Return the [x, y] coordinate for the center point of the cell that contains the specified text.  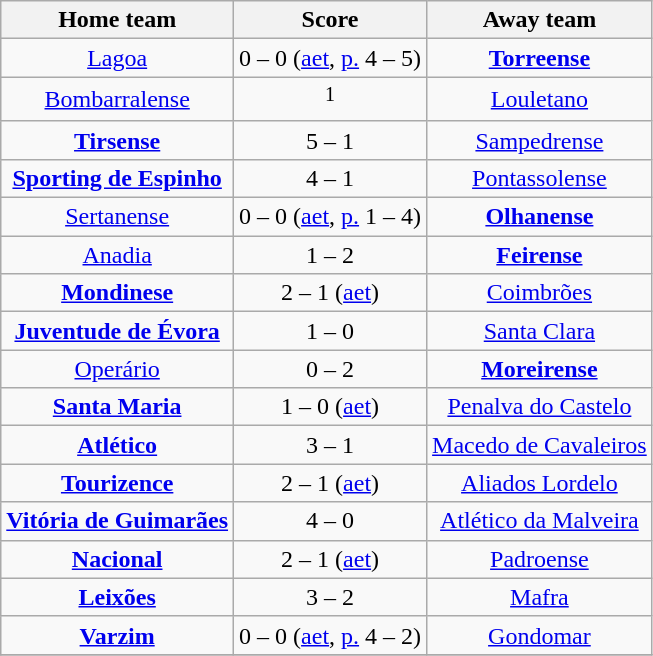
Pontassolense [540, 178]
Bombarralense [118, 100]
1 – 0 (aet) [330, 407]
Macedo de Cavaleiros [540, 445]
1 – 2 [330, 255]
Mondinese [118, 293]
Leixões [118, 597]
Penalva do Castelo [540, 407]
Tirsense [118, 140]
Sporting de Espinho [118, 178]
5 – 1 [330, 140]
Vitória de Guimarães [118, 521]
0 – 2 [330, 369]
Feirense [540, 255]
Santa Clara [540, 331]
Lagoa [118, 58]
Anadia [118, 255]
Santa Maria [118, 407]
4 – 0 [330, 521]
Gondomar [540, 635]
Torreense [540, 58]
Varzim [118, 635]
1 – 0 [330, 331]
Atlético [118, 445]
0 – 0 (aet, p. 4 – 5) [330, 58]
1 [330, 100]
Louletano [540, 100]
Moreirense [540, 369]
3 – 2 [330, 597]
Away team [540, 20]
Sertanense [118, 217]
Mafra [540, 597]
Home team [118, 20]
Coimbrões [540, 293]
Juventude de Évora [118, 331]
Atlético da Malveira [540, 521]
Nacional [118, 559]
Aliados Lordelo [540, 483]
Operário [118, 369]
Padroense [540, 559]
Olhanense [540, 217]
0 – 0 (aet, p. 4 – 2) [330, 635]
Sampedrense [540, 140]
Tourizence [118, 483]
Score [330, 20]
4 – 1 [330, 178]
3 – 1 [330, 445]
0 – 0 (aet, p. 1 – 4) [330, 217]
